Identify which cell holds the provided text, then report its [X, Y] central coordinate. 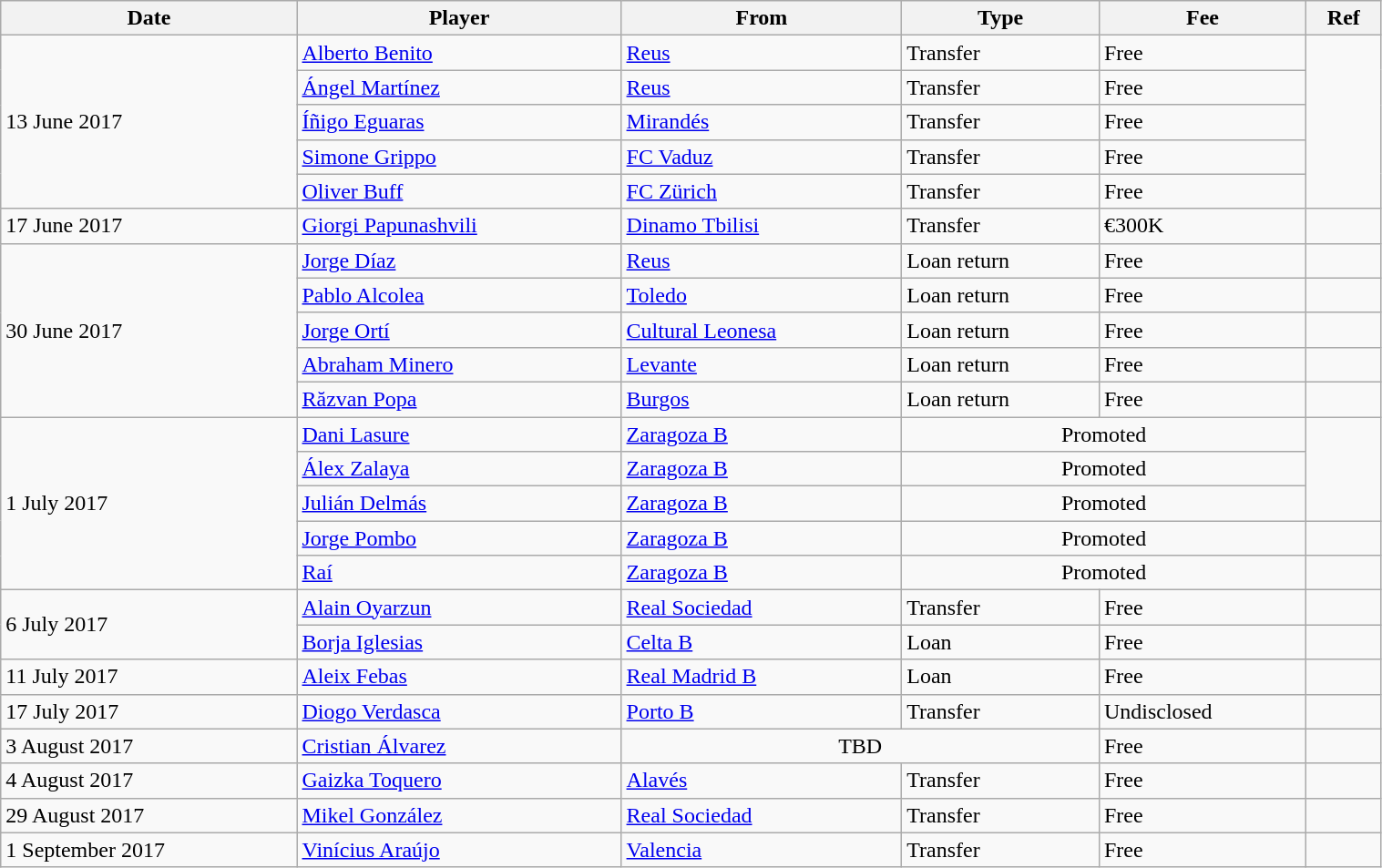
1 September 2017 [149, 850]
Mirandés [762, 122]
Răzvan Popa [459, 399]
Vinícius Araújo [459, 850]
Alavés [762, 781]
Borja Iglesias [459, 642]
From [762, 18]
Porto B [762, 711]
30 June 2017 [149, 330]
Alberto Benito [459, 53]
Ref [1344, 18]
Ángel Martínez [459, 87]
TBD [860, 746]
4 August 2017 [149, 781]
Real Madrid B [762, 677]
Jorge Díaz [459, 260]
17 July 2017 [149, 711]
Gaizka Toquero [459, 781]
Burgos [762, 399]
Alain Oyarzun [459, 608]
€300K [1203, 226]
Abraham Minero [459, 364]
6 July 2017 [149, 625]
Toledo [762, 295]
Aleix Febas [459, 677]
FC Vaduz [762, 157]
Date [149, 18]
Íñigo Eguaras [459, 122]
29 August 2017 [149, 815]
Julián Delmás [459, 504]
Giorgi Papunashvili [459, 226]
Raí [459, 573]
Mikel González [459, 815]
Celta B [762, 642]
Jorge Ortí [459, 330]
3 August 2017 [149, 746]
FC Zürich [762, 191]
17 June 2017 [149, 226]
1 July 2017 [149, 504]
Fee [1203, 18]
Jorge Pombo [459, 538]
Undisclosed [1203, 711]
Type [1000, 18]
Simone Grippo [459, 157]
Dani Lasure [459, 434]
Player [459, 18]
Levante [762, 364]
11 July 2017 [149, 677]
Pablo Alcolea [459, 295]
Diogo Verdasca [459, 711]
Cristian Álvarez [459, 746]
13 June 2017 [149, 122]
Álex Zalaya [459, 469]
Dinamo Tbilisi [762, 226]
Oliver Buff [459, 191]
Valencia [762, 850]
Cultural Leonesa [762, 330]
